Return the [X, Y] coordinate for the center point of the cell that contains the specified text.  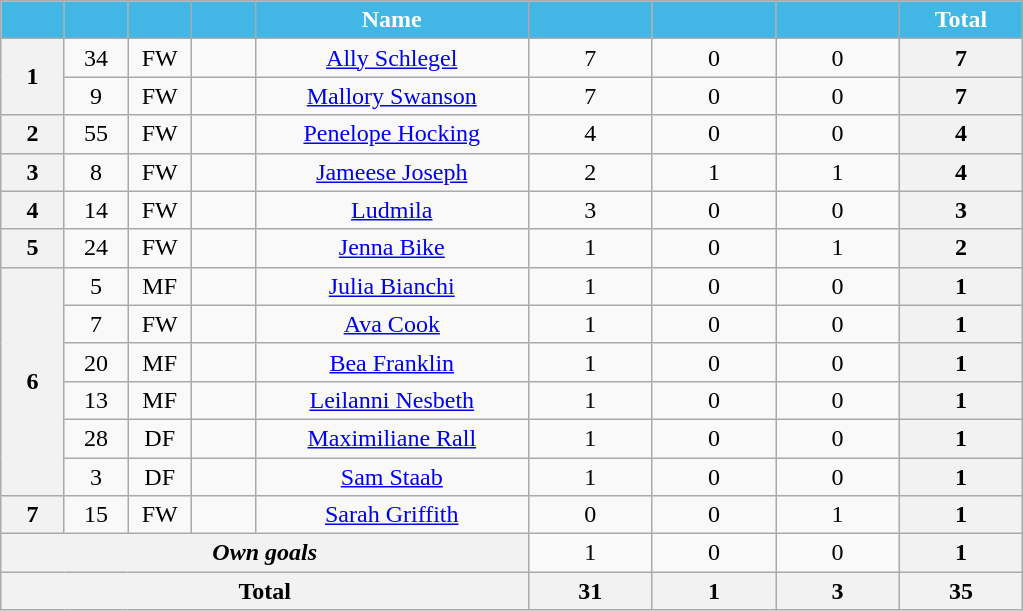
31 [591, 591]
8 [96, 172]
Ally Schlegel [392, 58]
Sarah Griffith [392, 515]
20 [96, 362]
55 [96, 134]
Name [392, 20]
Ava Cook [392, 324]
6 [33, 381]
15 [96, 515]
Jameese Joseph [392, 172]
Mallory Swanson [392, 96]
Sam Staab [392, 477]
34 [96, 58]
24 [96, 248]
Ludmila [392, 210]
9 [96, 96]
Own goals [265, 553]
Jenna Bike [392, 248]
Maximiliane Rall [392, 438]
Leilanni Nesbeth [392, 400]
14 [96, 210]
Penelope Hocking [392, 134]
Julia Bianchi [392, 286]
28 [96, 438]
13 [96, 400]
Bea Franklin [392, 362]
35 [961, 591]
